Detect which cell encompasses the target text, then output its (X, Y) center coordinate. 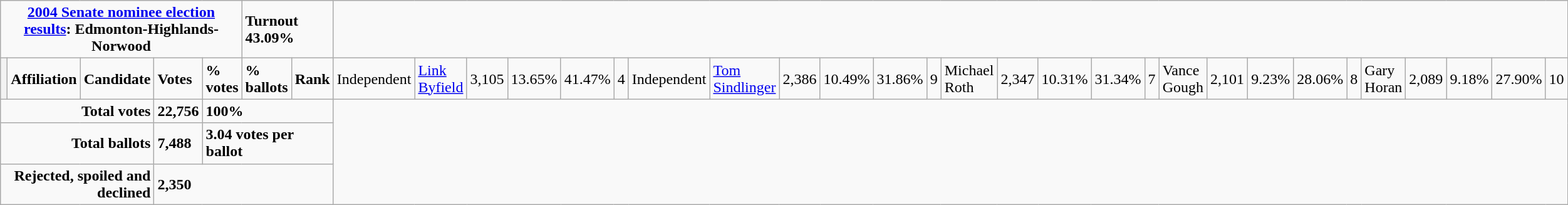
Total votes (78, 111)
22,756 (178, 111)
2,347 (1017, 79)
Total ballots (78, 143)
7,488 (178, 143)
Link Byfield (441, 79)
8 (1354, 79)
Gary Horan (1383, 79)
Rejected, spoiled and declined (78, 184)
9.23% (1270, 79)
27.90% (1519, 79)
9.18% (1470, 79)
Affiliation (44, 79)
31.86% (900, 79)
3.04 votes per ballot (268, 143)
Rank (312, 79)
3,105 (487, 79)
13.65% (534, 79)
2,101 (1228, 79)
9 (933, 79)
100% (268, 111)
2004 Senate nominee election results: Edmonton-Highlands-Norwood (122, 29)
10.31% (1065, 79)
Vance Gough (1183, 79)
Votes (178, 79)
% ballots (267, 79)
41.47% (588, 79)
10.49% (847, 79)
10 (1556, 79)
4 (621, 79)
2,089 (1426, 79)
2,386 (799, 79)
% votes (222, 79)
31.34% (1118, 79)
2,350 (244, 184)
Turnout 43.09% (288, 29)
Tom Sindlinger (744, 79)
7 (1151, 79)
Candidate (117, 79)
Michael Roth (969, 79)
28.06% (1321, 79)
